Locate the cell with the specified text and output its (x, y) center coordinate. 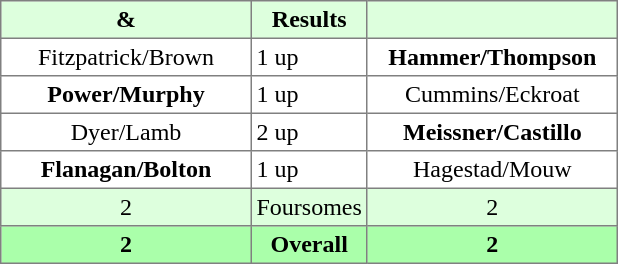
Foursomes (309, 207)
Meissner/Castillo (492, 132)
Overall (309, 245)
Dyer/Lamb (126, 132)
& (126, 20)
Cummins/Eckroat (492, 95)
Fitzpatrick/Brown (126, 57)
Power/Murphy (126, 95)
Results (309, 20)
Hammer/Thompson (492, 57)
Flanagan/Bolton (126, 170)
2 up (309, 132)
Hagestad/Mouw (492, 170)
